Extract the [x, y] coordinate from the center of the cell holding the provided text.  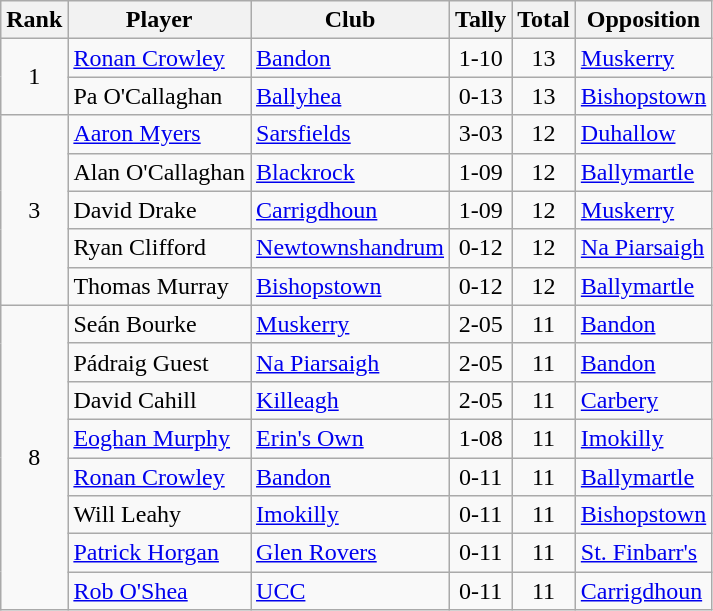
Rob O'Shea [160, 591]
Ballyhea [350, 96]
David Drake [160, 210]
Duhallow [643, 134]
Seán Bourke [160, 324]
0-13 [481, 96]
David Cahill [160, 400]
Club [350, 20]
Player [160, 20]
Newtownshandrum [350, 248]
Blackrock [350, 172]
1-08 [481, 438]
Thomas Murray [160, 286]
3 [34, 210]
3-03 [481, 134]
Patrick Horgan [160, 553]
Rank [34, 20]
Aaron Myers [160, 134]
Eoghan Murphy [160, 438]
1 [34, 77]
St. Finbarr's [643, 553]
UCC [350, 591]
Alan O'Callaghan [160, 172]
Carbery [643, 400]
Glen Rovers [350, 553]
Killeagh [350, 400]
Ryan Clifford [160, 248]
Erin's Own [350, 438]
Pa O'Callaghan [160, 96]
8 [34, 457]
Will Leahy [160, 515]
Sarsfields [350, 134]
Opposition [643, 20]
Pádraig Guest [160, 362]
1-10 [481, 58]
Total [544, 20]
Tally [481, 20]
